Scan for the cell matching the given text and deliver its (X, Y) coordinate at center. 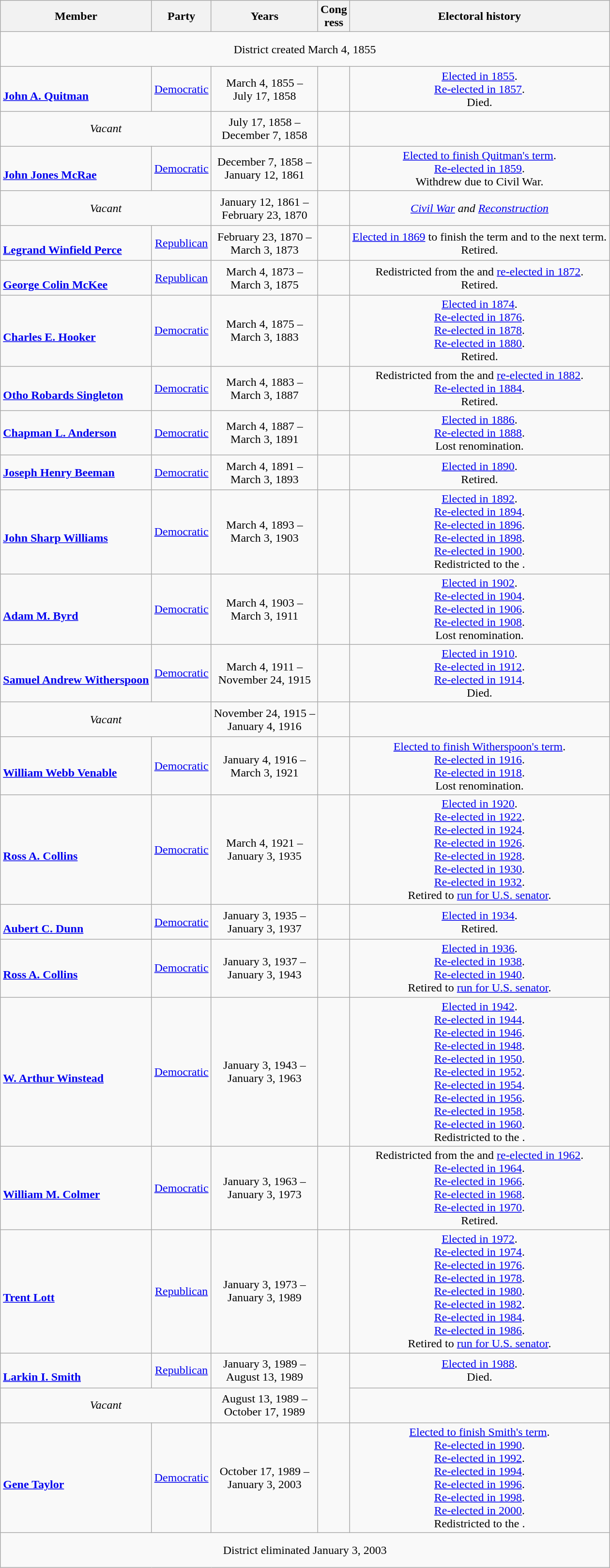
Electoral history (479, 16)
January 12, 1861 –February 23, 1870 (264, 208)
Elected in 1936.Re-elected in 1938.Re-elected in 1940.Retired to run for U.S. senator. (479, 968)
March 4, 1855 –July 17, 1858 (264, 89)
February 23, 1870 –March 3, 1873 (264, 243)
Elected in 1934.Retired. (479, 922)
District created March 4, 1855 (305, 49)
John A. Quitman (76, 89)
March 4, 1893 –March 3, 1903 (264, 532)
Samuel Andrew Witherspoon (76, 673)
Member (76, 16)
March 4, 1903 –March 3, 1911 (264, 609)
July 17, 1858 –December 7, 1858 (264, 129)
January 3, 1937 –January 3, 1943 (264, 968)
Civil War and Reconstruction (479, 208)
John Jones McRae (76, 168)
Otho Robards Singleton (76, 388)
January 4, 1916 –March 3, 1921 (264, 766)
W. Arthur Winstead (76, 1072)
Elected in 1902.Re-elected in 1904.Re-elected in 1906.Re-elected in 1908.Lost renomination. (479, 609)
January 3, 1943 –January 3, 1963 (264, 1072)
Elected in 1910.Re-elected in 1912.Re-elected in 1914.Died. (479, 673)
Party (181, 16)
Gene Taylor (76, 1477)
Aubert C. Dunn (76, 922)
Congress (334, 16)
Elected in 1855.Re-elected in 1857.Died. (479, 89)
March 4, 1887 –March 3, 1891 (264, 433)
Redistricted from the and re-elected in 1872.Retired. (479, 278)
March 4, 1875 –March 3, 1883 (264, 331)
March 4, 1883 –March 3, 1887 (264, 388)
William Webb Venable (76, 766)
August 13, 1989 –October 17, 1989 (264, 1405)
March 4, 1921 –January 3, 1935 (264, 849)
Trent Lott (76, 1292)
Larkin I. Smith (76, 1370)
Joseph Henry Beeman (76, 472)
Charles E. Hooker (76, 331)
March 4, 1873 –March 3, 1875 (264, 278)
John Sharp Williams (76, 532)
January 3, 1973 –January 3, 1989 (264, 1292)
Elected to finish Witherspoon's term.Re-elected in 1916.Re-elected in 1918.Lost renomination. (479, 766)
Redistricted from the and re-elected in 1882.Re-elected in 1884.Retired. (479, 388)
January 3, 1935 –January 3, 1937 (264, 922)
George Colin McKee (76, 278)
December 7, 1858 –January 12, 1861 (264, 168)
Elected in 1874.Re-elected in 1876.Re-elected in 1878.Re-elected in 1880.Retired. (479, 331)
Chapman L. Anderson (76, 433)
Legrand Winfield Perce (76, 243)
Years (264, 16)
January 3, 1963 –January 3, 1973 (264, 1188)
January 3, 1989 –August 13, 1989 (264, 1370)
March 4, 1891 –March 3, 1893 (264, 472)
District eliminated January 3, 2003 (305, 1550)
Elected in 1988.Died. (479, 1370)
Elected in 1886.Re-elected in 1888.Lost renomination. (479, 433)
Elected in 1892.Re-elected in 1894.Re-elected in 1896.Re-elected in 1898.Re-elected in 1900.Redistricted to the . (479, 532)
Elected in 1869 to finish the term and to the next term.Retired. (479, 243)
William M. Colmer (76, 1188)
Adam M. Byrd (76, 609)
Elected in 1890.Retired. (479, 472)
March 4, 1911 –November 24, 1915 (264, 673)
Elected to finish Quitman's term.Re-elected in 1859.Withdrew due to Civil War. (479, 168)
Redistricted from the and re-elected in 1962.Re-elected in 1964.Re-elected in 1966.Re-elected in 1968.Re-elected in 1970.Retired. (479, 1188)
October 17, 1989 –January 3, 2003 (264, 1477)
November 24, 1915 –January 4, 1916 (264, 719)
